Locate the cell with the specified text and output its [X, Y] center coordinate. 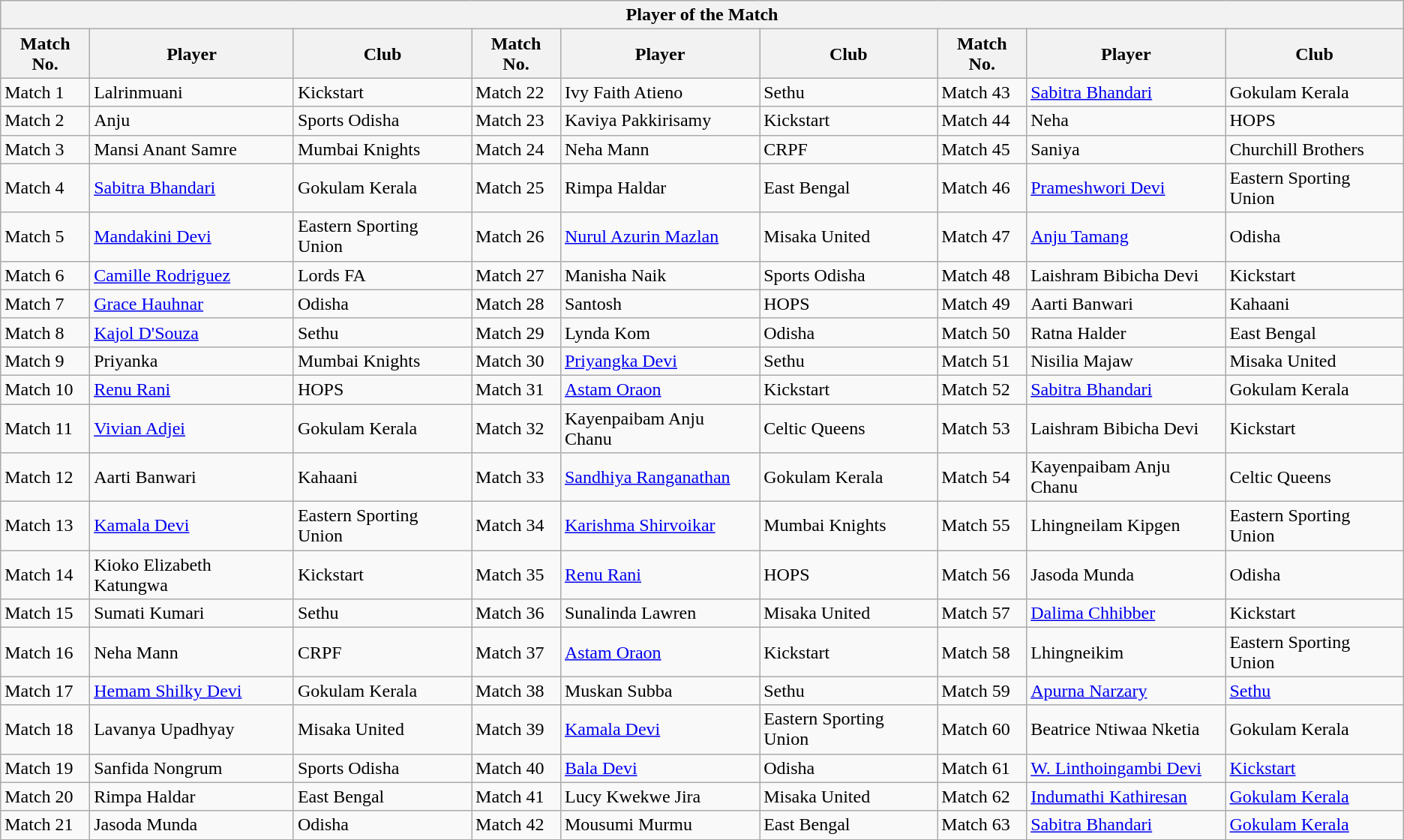
Match 41 [516, 796]
Lynda Kom [660, 332]
Match 53 [982, 427]
Match 14 [45, 574]
Match 61 [982, 768]
Match 59 [982, 691]
W. Linthoingambi Devi [1126, 768]
Lhingneikim [1126, 652]
Anju Tamang [1126, 237]
Match 29 [516, 332]
Mandakini Devi [192, 237]
Mousumi Murmu [660, 825]
Match 42 [516, 825]
Sumati Kumari [192, 613]
Match 25 [516, 187]
Match 10 [45, 389]
Kioko Elizabeth Katungwa [192, 574]
Match 31 [516, 389]
Match 4 [45, 187]
Match 51 [982, 361]
Match 50 [982, 332]
Bala Devi [660, 768]
Match 17 [45, 691]
Match 16 [45, 652]
Priyangka Devi [660, 361]
Match 54 [982, 477]
Lavanya Upadhyay [192, 729]
Apurna Narzary [1126, 691]
Match 6 [45, 275]
Match 26 [516, 237]
Match 24 [516, 149]
Match 40 [516, 768]
Match 22 [516, 92]
Match 33 [516, 477]
Match 62 [982, 796]
Saniya [1126, 149]
Match 11 [45, 427]
Match 60 [982, 729]
Match 8 [45, 332]
Match 46 [982, 187]
Match 28 [516, 304]
Mansi Anant Samre [192, 149]
Santosh [660, 304]
Lords FA [382, 275]
Match 23 [516, 121]
Vivian Adjei [192, 427]
Anju [192, 121]
Karishma Shirvoikar [660, 526]
Match 44 [982, 121]
Muskan Subba [660, 691]
Match 57 [982, 613]
Match 63 [982, 825]
Hemam Shilky Devi [192, 691]
Match 45 [982, 149]
Match 52 [982, 389]
Manisha Naik [660, 275]
Match 48 [982, 275]
Match 30 [516, 361]
Lucy Kwekwe Jira [660, 796]
Match 12 [45, 477]
Neha [1126, 121]
Match 37 [516, 652]
Sunalinda Lawren [660, 613]
Match 13 [45, 526]
Match 43 [982, 92]
Match 3 [45, 149]
Match 34 [516, 526]
Match 9 [45, 361]
Lalrinmuani [192, 92]
Match 47 [982, 237]
Kaviya Pakkirisamy [660, 121]
Match 27 [516, 275]
Match 2 [45, 121]
Prameshwori Devi [1126, 187]
Match 21 [45, 825]
Camille Rodriguez [192, 275]
Match 38 [516, 691]
Match 32 [516, 427]
Match 55 [982, 526]
Beatrice Ntiwaa Nketia [1126, 729]
Indumathi Kathiresan [1126, 796]
Priyanka [192, 361]
Match 5 [45, 237]
Kajol D'Souza [192, 332]
Match 49 [982, 304]
Match 19 [45, 768]
Match 15 [45, 613]
Sandhiya Ranganathan [660, 477]
Match 7 [45, 304]
Match 39 [516, 729]
Match 20 [45, 796]
Match 58 [982, 652]
Match 1 [45, 92]
Match 56 [982, 574]
Dalima Chhibber [1126, 613]
Match 18 [45, 729]
Lhingneilam Kipgen [1126, 526]
Sanfida Nongrum [192, 768]
Ratna Halder [1126, 332]
Match 35 [516, 574]
Nurul Azurin Mazlan [660, 237]
Grace Hauhnar [192, 304]
Nisilia Majaw [1126, 361]
Ivy Faith Atieno [660, 92]
Churchill Brothers [1314, 149]
Player of the Match [702, 15]
Match 36 [516, 613]
